Return the [x, y] coordinate for the center point of the cell that contains the specified text.  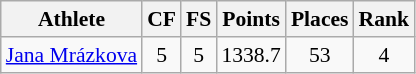
CF [162, 19]
FS [198, 19]
Points [250, 19]
Athlete [72, 19]
1338.7 [250, 55]
Jana Mrázkova [72, 55]
Rank [384, 19]
Places [320, 19]
53 [320, 55]
4 [384, 55]
